Find where the given text appears and provide that cell's center as [x, y] coordinate. 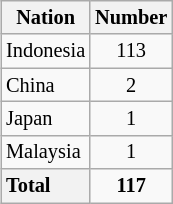
Total [46, 186]
Number [131, 18]
2 [131, 85]
Nation [46, 18]
Malaysia [46, 152]
Japan [46, 119]
113 [131, 51]
Indonesia [46, 51]
117 [131, 186]
China [46, 85]
